Capture the cell that displays the provided text and extract its [X, Y] central coordinate. 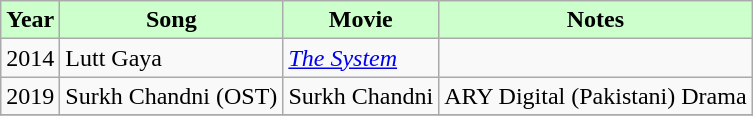
Song [172, 20]
Year [30, 20]
2014 [30, 58]
Movie [361, 20]
Surkh Chandni [361, 96]
Notes [596, 20]
2019 [30, 96]
ARY Digital (Pakistani) Drama [596, 96]
The System [361, 58]
Lutt Gaya [172, 58]
Surkh Chandni (OST) [172, 96]
